Output the (x, y) coordinate of the center of the cell containing the given text.  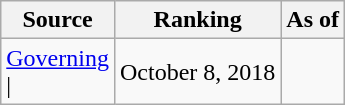
Source (58, 20)
As of (313, 20)
October 8, 2018 (197, 72)
Governing| (58, 72)
Ranking (197, 20)
